From the cell containing the given text, extract its center point as [x, y] coordinate. 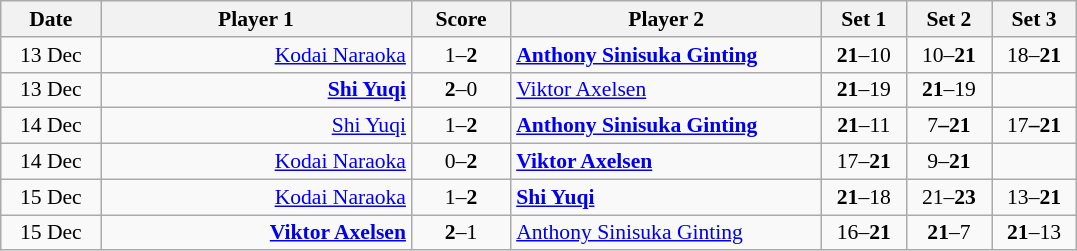
9–21 [948, 162]
0–2 [461, 162]
21–13 [1034, 233]
18–21 [1034, 55]
21–11 [864, 126]
2–0 [461, 90]
16–21 [864, 233]
7–21 [948, 126]
Player 2 [666, 19]
Set 2 [948, 19]
Player 1 [256, 19]
21–7 [948, 233]
21–23 [948, 197]
21–10 [864, 55]
10–21 [948, 55]
Set 1 [864, 19]
Score [461, 19]
Set 3 [1034, 19]
13–21 [1034, 197]
2–1 [461, 233]
21–18 [864, 197]
Date [51, 19]
